Locate the cell with the specified text and output its (X, Y) center coordinate. 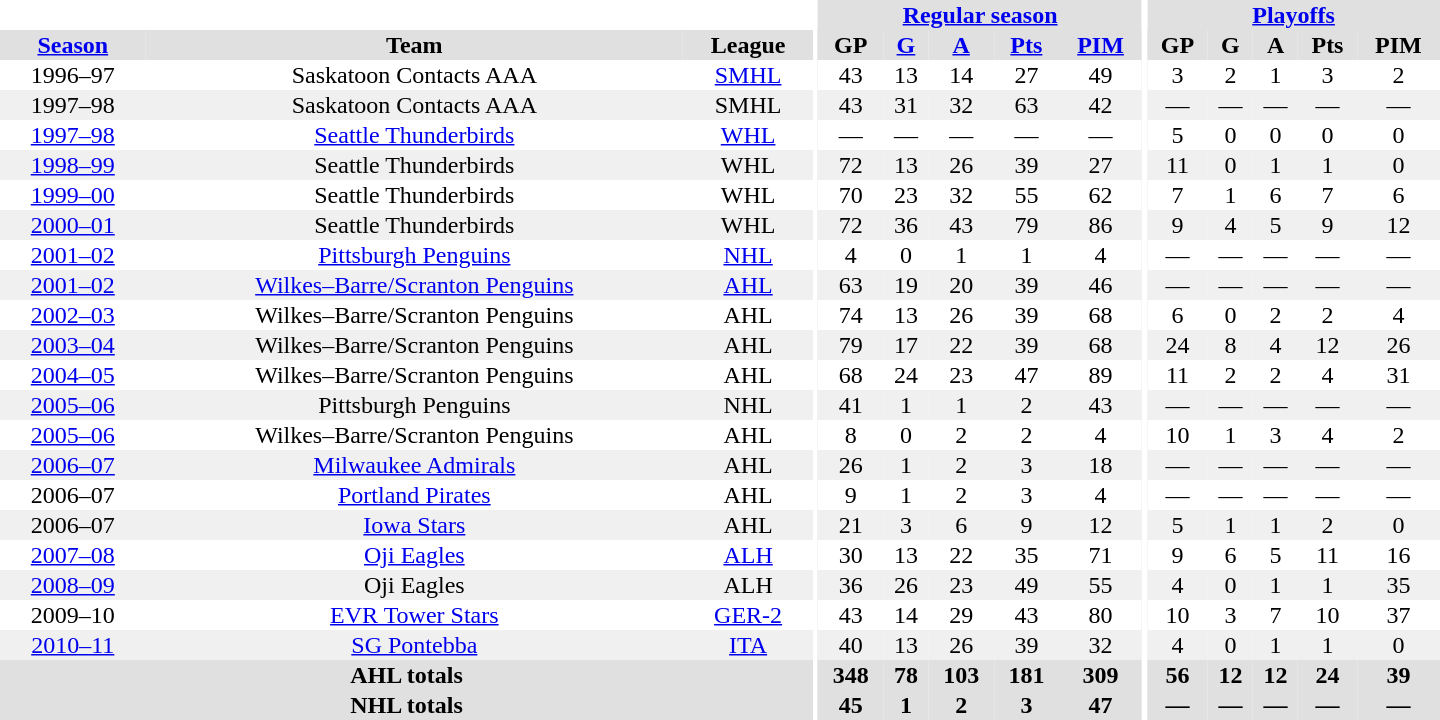
SG Pontebba (415, 645)
46 (1100, 285)
ITA (748, 645)
45 (850, 705)
103 (960, 675)
71 (1100, 555)
1998–99 (73, 165)
2004–05 (73, 375)
70 (850, 195)
86 (1100, 225)
62 (1100, 195)
19 (906, 285)
2000–01 (73, 225)
41 (850, 405)
1999–00 (73, 195)
16 (1398, 555)
37 (1398, 615)
Iowa Stars (415, 525)
17 (906, 345)
29 (960, 615)
GER-2 (748, 615)
80 (1100, 615)
40 (850, 645)
1996–97 (73, 75)
2010–11 (73, 645)
30 (850, 555)
2008–09 (73, 585)
348 (850, 675)
Portland Pirates (415, 495)
89 (1100, 375)
2003–04 (73, 345)
AHL totals (406, 675)
NHL totals (406, 705)
Playoffs (1294, 15)
74 (850, 315)
2009–10 (73, 615)
18 (1100, 465)
2002–03 (73, 315)
2007–08 (73, 555)
181 (1026, 675)
20 (960, 285)
Milwaukee Admirals (415, 465)
56 (1178, 675)
EVR Tower Stars (415, 615)
Team (415, 45)
78 (906, 675)
21 (850, 525)
42 (1100, 105)
League (748, 45)
309 (1100, 675)
Season (73, 45)
Regular season (980, 15)
